Scan for the cell matching the given text and deliver its [x, y] coordinate at center. 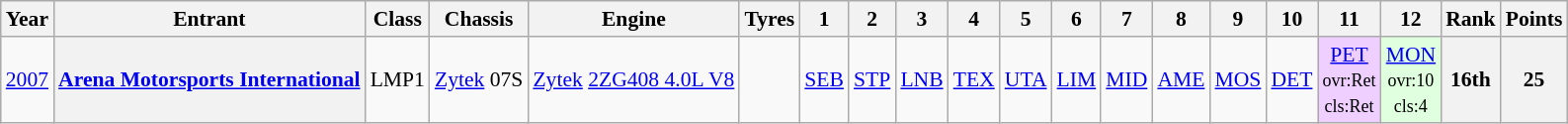
Rank [1470, 19]
MID [1126, 79]
10 [1291, 19]
MONovr:10cls:4 [1411, 79]
PETovr:Retcls:Ret [1350, 79]
11 [1350, 19]
STP [871, 79]
8 [1181, 19]
DET [1291, 79]
4 [974, 19]
AME [1181, 79]
Zytek 2ZG408 4.0L V8 [633, 79]
12 [1411, 19]
Chassis [478, 19]
Class [397, 19]
Points [1534, 19]
TEX [974, 79]
1 [824, 19]
2007 [28, 79]
Engine [633, 19]
Year [28, 19]
7 [1126, 19]
Arena Motorsports International [209, 79]
UTA [1026, 79]
5 [1026, 19]
2 [871, 19]
3 [921, 19]
6 [1077, 19]
Tyres [769, 19]
Entrant [209, 19]
9 [1237, 19]
MOS [1237, 79]
Zytek 07S [478, 79]
LIM [1077, 79]
25 [1534, 79]
LMP1 [397, 79]
LNB [921, 79]
16th [1470, 79]
SEB [824, 79]
